Return (X, Y) of the center of cell containing provided text 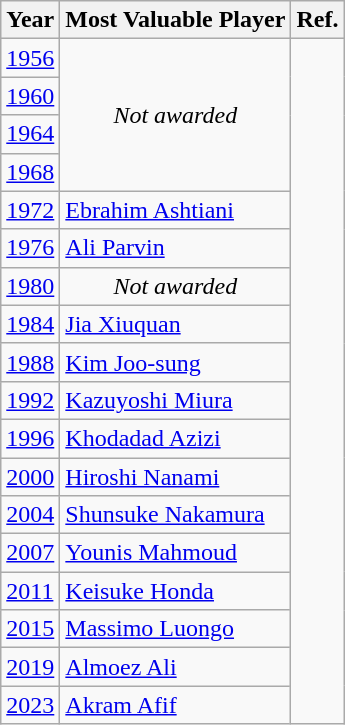
Keisuke Honda (176, 591)
Most Valuable Player (176, 20)
Kim Joo-sung (176, 362)
Hiroshi Nanami (176, 477)
1968 (30, 172)
1992 (30, 400)
1956 (30, 58)
1972 (30, 210)
2004 (30, 515)
1964 (30, 134)
Massimo Luongo (176, 629)
Shunsuke Nakamura (176, 515)
1960 (30, 96)
Year (30, 20)
1984 (30, 324)
2007 (30, 553)
2015 (30, 629)
Akram Afif (176, 705)
Khodadad Azizi (176, 438)
Ref. (318, 20)
1976 (30, 248)
2019 (30, 667)
Younis Mahmoud (176, 553)
1988 (30, 362)
2023 (30, 705)
Jia Xiuquan (176, 324)
Kazuyoshi Miura (176, 400)
2011 (30, 591)
Almoez Ali (176, 667)
1996 (30, 438)
Ali Parvin (176, 248)
Ebrahim Ashtiani (176, 210)
1980 (30, 286)
2000 (30, 477)
